From the cell containing the given text, extract its center point as [X, Y] coordinate. 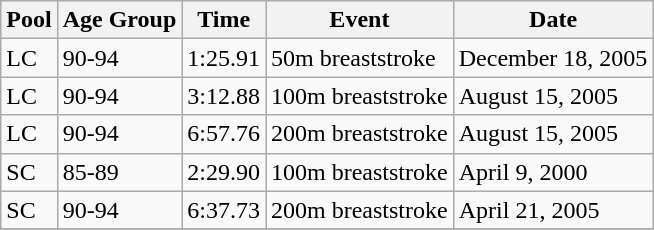
2:29.90 [224, 172]
Date [553, 20]
April 9, 2000 [553, 172]
Pool [29, 20]
85-89 [120, 172]
December 18, 2005 [553, 58]
Time [224, 20]
3:12.88 [224, 96]
50m breaststroke [360, 58]
Age Group [120, 20]
6:57.76 [224, 134]
6:37.73 [224, 210]
1:25.91 [224, 58]
Event [360, 20]
April 21, 2005 [553, 210]
